Extract the [x, y] coordinate from the center of the cell holding the provided text.  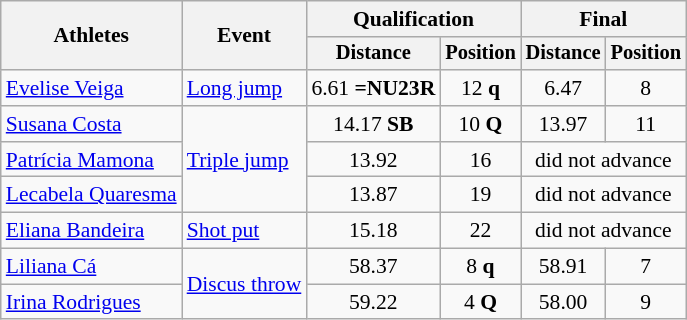
Lecabela Quaresma [92, 195]
9 [646, 302]
Susana Costa [92, 124]
15.18 [373, 231]
Evelise Veiga [92, 88]
13.87 [373, 195]
19 [480, 195]
10 Q [480, 124]
58.91 [564, 267]
6.47 [564, 88]
59.22 [373, 302]
16 [480, 160]
Final [604, 19]
Athletes [92, 36]
8 q [480, 267]
Discus throw [244, 284]
Patrícia Mamona [92, 160]
12 q [480, 88]
11 [646, 124]
Shot put [244, 231]
Liliana Cá [92, 267]
Event [244, 36]
Triple jump [244, 160]
22 [480, 231]
58.37 [373, 267]
13.92 [373, 160]
8 [646, 88]
Long jump [244, 88]
14.17 SB [373, 124]
Irina Rodrigues [92, 302]
4 Q [480, 302]
58.00 [564, 302]
Qualification [413, 19]
Eliana Bandeira [92, 231]
6.61 =NU23R [373, 88]
13.97 [564, 124]
7 [646, 267]
